Determine the [X, Y] coordinate at the center of the cell enclosing the given text.  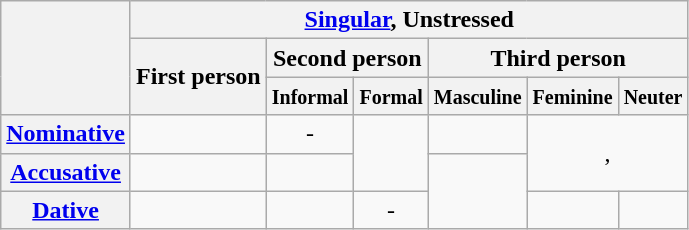
Feminine [572, 96]
Informal [310, 96]
Accusative [66, 172]
First person [198, 77]
Formal [391, 96]
, [608, 153]
Dative [66, 210]
Neuter [653, 96]
Nominative [66, 134]
Second person [347, 58]
Masculine [478, 96]
Third person [558, 58]
Singular, Unstressed [409, 20]
